Return (x, y) of the center of cell containing provided text 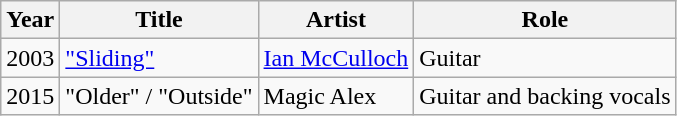
Magic Alex (336, 96)
"Older" / "Outside" (159, 96)
Artist (336, 20)
Year (30, 20)
Ian McCulloch (336, 58)
Guitar and backing vocals (545, 96)
Guitar (545, 58)
"Sliding" (159, 58)
Title (159, 20)
2015 (30, 96)
2003 (30, 58)
Role (545, 20)
